Determine the [X, Y] coordinate at the center of the cell enclosing the given text.  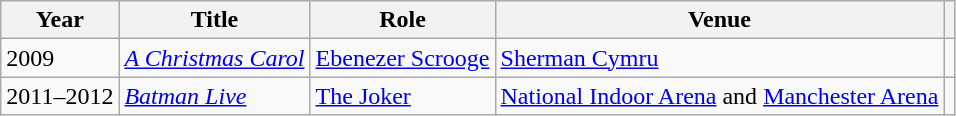
2011–2012 [60, 96]
National Indoor Arena and Manchester Arena [720, 96]
The Joker [402, 96]
Year [60, 20]
Title [214, 20]
Role [402, 20]
Venue [720, 20]
A Christmas Carol [214, 58]
2009 [60, 58]
Sherman Cymru [720, 58]
Ebenezer Scrooge [402, 58]
Batman Live [214, 96]
